Locate the cell with the specified text and output its (X, Y) center coordinate. 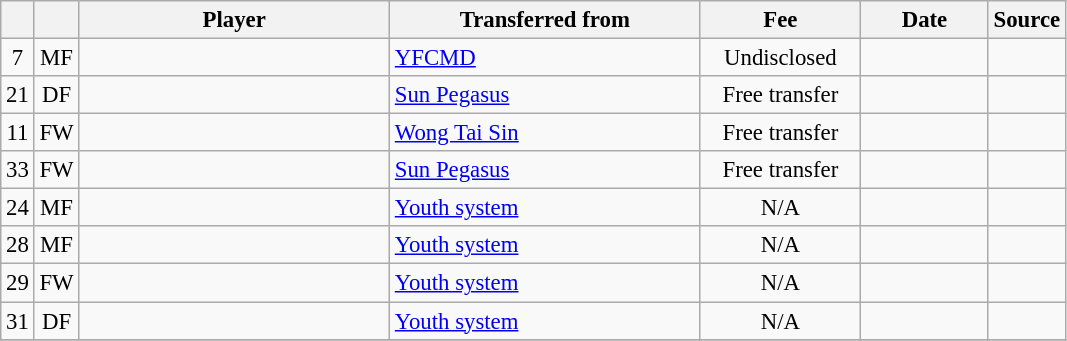
Fee (780, 20)
11 (18, 133)
YFCMD (544, 58)
7 (18, 58)
33 (18, 170)
Source (1026, 20)
28 (18, 245)
31 (18, 321)
24 (18, 208)
Undisclosed (780, 58)
29 (18, 283)
Date (925, 20)
21 (18, 95)
Transferred from (544, 20)
Player (234, 20)
Wong Tai Sin (544, 133)
